Scan for the cell matching the given text and deliver its [X, Y] coordinate at center. 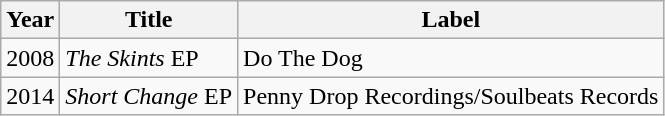
Penny Drop Recordings/Soulbeats Records [451, 96]
The Skints EP [149, 58]
2014 [30, 96]
Label [451, 20]
Do The Dog [451, 58]
Short Change EP [149, 96]
Year [30, 20]
Title [149, 20]
2008 [30, 58]
